Output the [x, y] coordinate of the center of the cell containing the given text.  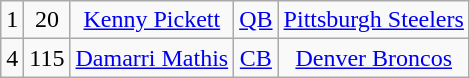
Denver Broncos [374, 58]
4 [12, 58]
115 [47, 58]
QB [256, 20]
Kenny Pickett [152, 20]
Damarri Mathis [152, 58]
CB [256, 58]
20 [47, 20]
1 [12, 20]
Pittsburgh Steelers [374, 20]
